Output the (X, Y) coordinate of the center of the cell containing the given text.  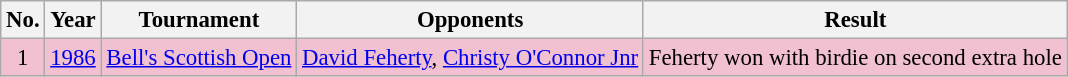
1986 (73, 58)
Feherty won with birdie on second extra hole (855, 58)
David Feherty, Christy O'Connor Jnr (470, 58)
No. (23, 20)
Year (73, 20)
Opponents (470, 20)
Tournament (199, 20)
Bell's Scottish Open (199, 58)
Result (855, 20)
1 (23, 58)
